Detect which cell encompasses the target text, then output its [X, Y] center coordinate. 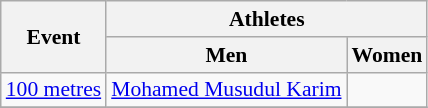
Mohamed Musudul Karim [226, 90]
Men [226, 55]
Athletes [266, 19]
Women [388, 55]
Event [54, 36]
100 metres [54, 90]
